From the cell containing the given text, extract its center point as [X, Y] coordinate. 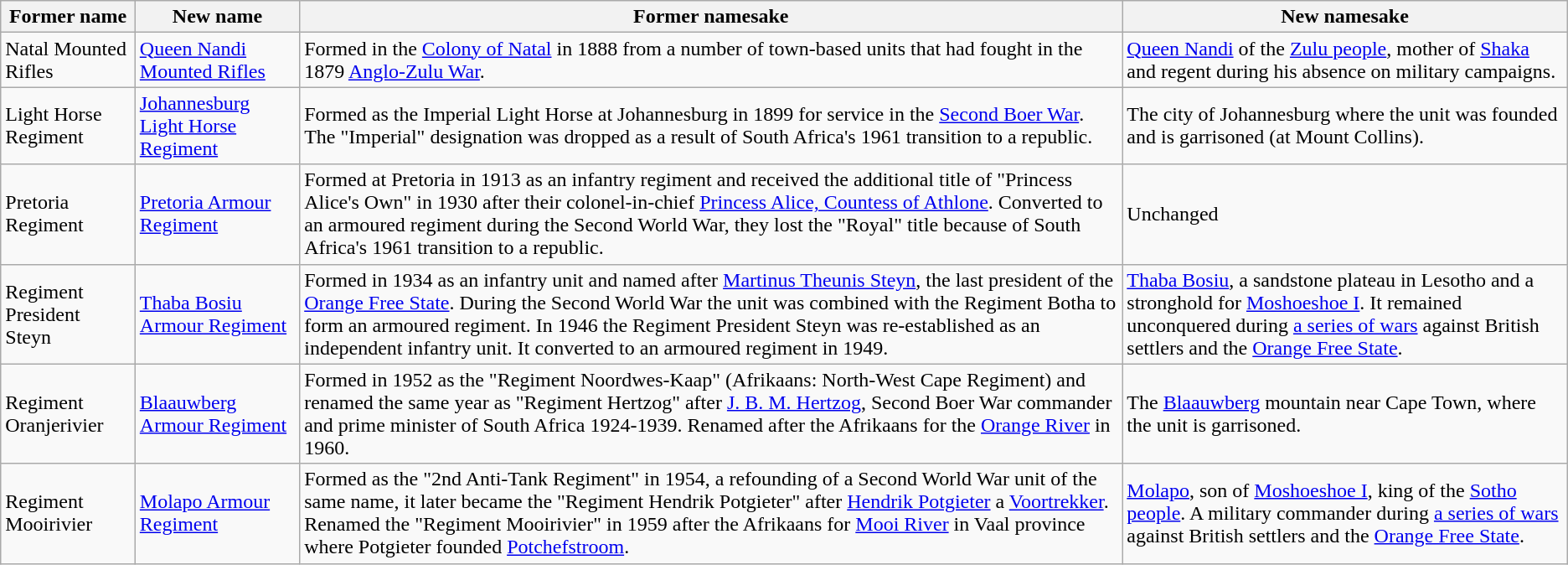
Queen Nandi Mounted Rifles [217, 60]
Formed in the Colony of Natal in 1888 from a number of town-based units that had fought in the 1879 Anglo-Zulu War. [711, 60]
The city of Johannesburg where the unit was founded and is garrisoned (at Mount Collins). [1345, 126]
Blaauwberg Armour Regiment [217, 414]
Regiment President Steyn [69, 314]
Light Horse Regiment [69, 126]
Johannesburg Light Horse Regiment [217, 126]
Queen Nandi of the Zulu people, mother of Shaka and regent during his absence on military campaigns. [1345, 60]
New name [217, 17]
Thaba Bosiu Armour Regiment [217, 314]
Molapo Armour Regiment [217, 513]
Regiment Oranjerivier [69, 414]
Former name [69, 17]
Regiment Mooirivier [69, 513]
Natal Mounted Rifles [69, 60]
The Blaauwberg mountain near Cape Town, where the unit is garrisoned. [1345, 414]
Former namesake [711, 17]
Unchanged [1345, 215]
New namesake [1345, 17]
Pretoria Regiment [69, 215]
Pretoria Armour Regiment [217, 215]
